Pinpoint the cell where the given text exists, returning its (x, y) midpoint coordinate. 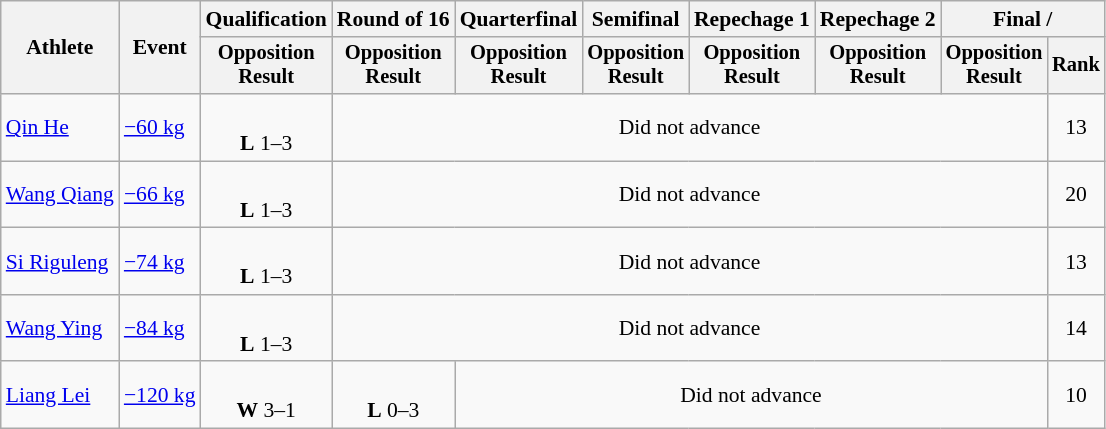
Quarterfinal (519, 19)
−84 kg (160, 328)
Semifinal (636, 19)
−74 kg (160, 262)
Athlete (60, 48)
Liang Lei (60, 396)
Rank (1076, 66)
L 0–3 (394, 396)
Final / (1023, 19)
Event (160, 48)
−66 kg (160, 194)
W 3–1 (266, 396)
Qualification (266, 19)
14 (1076, 328)
Round of 16 (394, 19)
Wang Ying (60, 328)
−60 kg (160, 128)
−120 kg (160, 396)
Repechage 2 (878, 19)
Si Riguleng (60, 262)
Repechage 1 (752, 19)
Qin He (60, 128)
10 (1076, 396)
20 (1076, 194)
Wang Qiang (60, 194)
